Identify which cell holds the provided text, then report its (x, y) central coordinate. 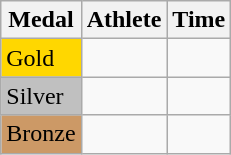
Medal (41, 20)
Bronze (41, 134)
Athlete (124, 20)
Time (199, 20)
Silver (41, 96)
Gold (41, 58)
